Pinpoint the cell where the given text exists, returning its (X, Y) midpoint coordinate. 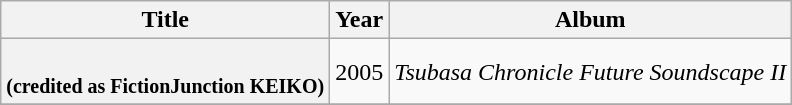
Title (166, 20)
Tsubasa Chronicle Future Soundscape II (590, 72)
2005 (360, 72)
Album (590, 20)
(credited as FictionJunction KEIKO) (166, 72)
Year (360, 20)
